Scan for the cell matching the given text and deliver its [X, Y] coordinate at center. 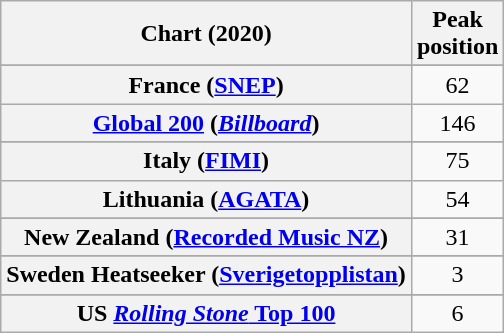
Peakposition [457, 34]
US Rolling Stone Top 100 [206, 313]
31 [457, 237]
75 [457, 161]
54 [457, 199]
Italy (FIMI) [206, 161]
Global 200 (Billboard) [206, 123]
France (SNEP) [206, 85]
62 [457, 85]
New Zealand (Recorded Music NZ) [206, 237]
Lithuania (AGATA) [206, 199]
6 [457, 313]
146 [457, 123]
3 [457, 275]
Sweden Heatseeker (Sverigetopplistan) [206, 275]
Chart (2020) [206, 34]
